Pinpoint the cell where the given text exists, returning its (X, Y) midpoint coordinate. 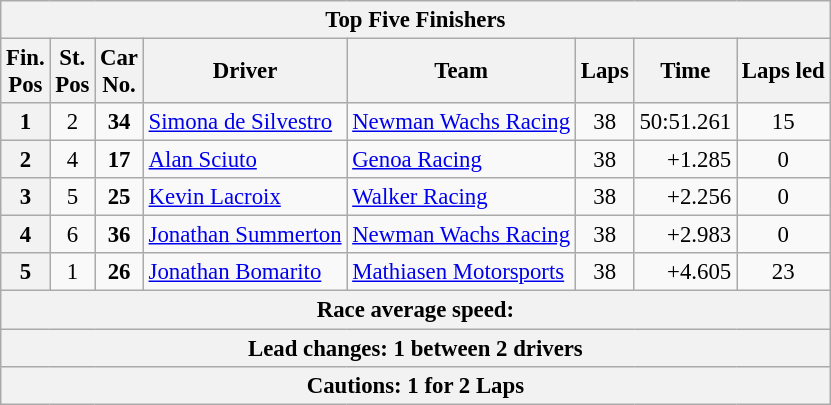
+2.256 (685, 197)
Driver (245, 72)
Lead changes: 1 between 2 drivers (416, 348)
Simona de Silvestro (245, 122)
34 (120, 122)
50:51.261 (685, 122)
Kevin Lacroix (245, 197)
Mathiasen Motorsports (462, 273)
Jonathan Bomarito (245, 273)
26 (120, 273)
Genoa Racing (462, 160)
23 (783, 273)
Top Five Finishers (416, 20)
+1.285 (685, 160)
Laps led (783, 72)
17 (120, 160)
Race average speed: (416, 310)
Time (685, 72)
6 (72, 235)
25 (120, 197)
St.Pos (72, 72)
+2.983 (685, 235)
+4.605 (685, 273)
CarNo. (120, 72)
Cautions: 1 for 2 Laps (416, 385)
Walker Racing (462, 197)
Team (462, 72)
36 (120, 235)
Alan Sciuto (245, 160)
Jonathan Summerton (245, 235)
3 (26, 197)
15 (783, 122)
Fin.Pos (26, 72)
Laps (604, 72)
